Provide the (X, Y) coordinate of the cell's center where the given text is located.  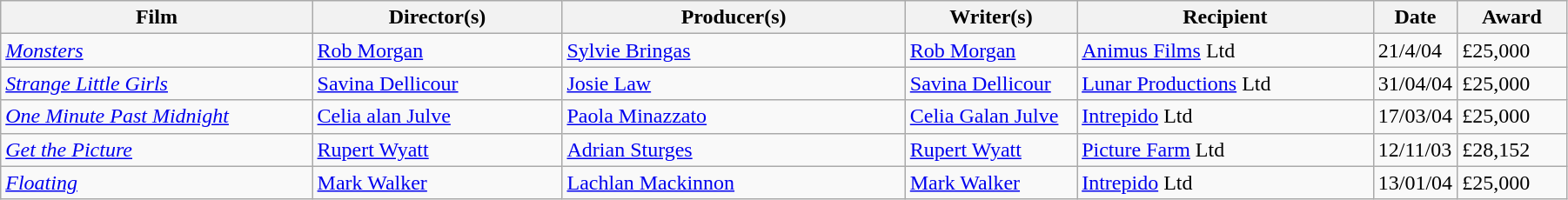
Strange Little Girls (157, 83)
Date (1415, 17)
Get the Picture (157, 150)
Lachlan Mackinnon (734, 183)
Monsters (157, 50)
One Minute Past Midnight (157, 117)
Sylvie Bringas (734, 50)
31/04/04 (1415, 83)
Director(s) (437, 17)
Celia Galan Julve (990, 117)
Adrian Sturges (734, 150)
Floating (157, 183)
13/01/04 (1415, 183)
12/11/03 (1415, 150)
17/03/04 (1415, 117)
£28,152 (1512, 150)
Picture Farm Ltd (1225, 150)
Producer(s) (734, 17)
Recipient (1225, 17)
Award (1512, 17)
21/4/04 (1415, 50)
Paola Minazzato (734, 117)
Animus Films Ltd (1225, 50)
Film (157, 17)
Josie Law (734, 83)
Lunar Productions Ltd (1225, 83)
Celia alan Julve (437, 117)
Writer(s) (990, 17)
